From the cell containing the given text, extract its center point as [X, Y] coordinate. 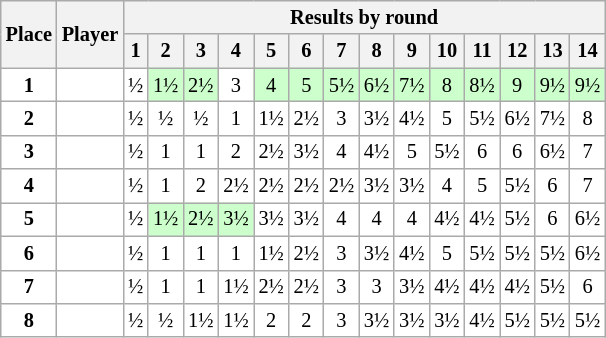
8½ [482, 85]
12 [518, 51]
11 [482, 51]
10 [446, 51]
Results by round [364, 17]
Player [90, 34]
Place [29, 34]
14 [588, 51]
13 [552, 51]
